Search for the cell housing the specified text and yield its [x, y] center coordinate. 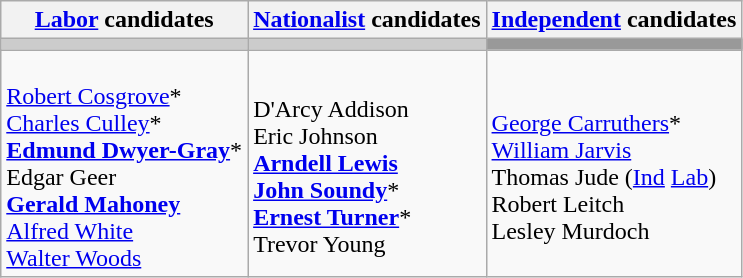
Nationalist candidates [367, 20]
Robert Cosgrove* Charles Culley* Edmund Dwyer-Gray* Edgar Geer Gerald Mahoney Alfred White Walter Woods [124, 164]
George Carruthers* William Jarvis Thomas Jude (Ind Lab) Robert Leitch Lesley Murdoch [614, 164]
D'Arcy Addison Eric Johnson Arndell Lewis John Soundy* Ernest Turner* Trevor Young [367, 164]
Labor candidates [124, 20]
Independent candidates [614, 20]
